Find where the given text appears and provide that cell's center as (x, y) coordinate. 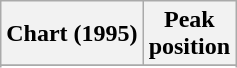
Chart (1995) (72, 34)
Peakposition (189, 34)
